Return the [X, Y] coordinate for the center point of the cell that contains the specified text.  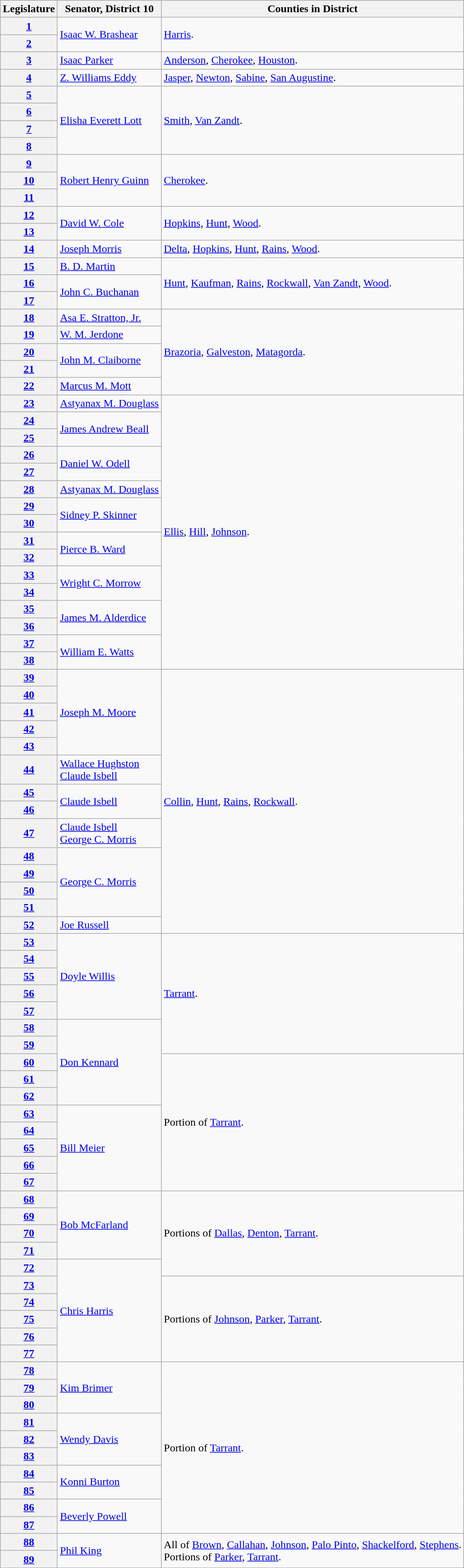
16 [29, 283]
76 [29, 1336]
13 [29, 232]
40 [29, 695]
72 [29, 1268]
52 [29, 925]
83 [29, 1456]
69 [29, 1216]
Asa E. Stratton, Jr. [109, 318]
82 [29, 1439]
18 [29, 318]
Hunt, Kaufman, Rains, Rockwall, Van Zandt, Wood. [313, 283]
51 [29, 908]
Wendy Davis [109, 1439]
Wallace HughstonClaude Isbell [109, 769]
35 [29, 609]
James Andrew Beall [109, 429]
41 [29, 712]
Anderson, Cherokee, Houston. [313, 60]
8 [29, 146]
Delta, Hopkins, Hunt, Rains, Wood. [313, 249]
Doyle Willis [109, 976]
85 [29, 1491]
1 [29, 26]
78 [29, 1371]
Isaac W. Brashear [109, 35]
10 [29, 180]
Portions of Dallas, Denton, Tarrant. [313, 1233]
45 [29, 793]
Elisha Everett Lott [109, 120]
87 [29, 1525]
All of Brown, Callahan, Johnson, Palo Pinto, Shackelford, Stephens.Portions of Parker, Tarrant. [313, 1550]
Bob McFarland [109, 1225]
22 [29, 386]
12 [29, 215]
Legislature [29, 9]
37 [29, 643]
29 [29, 506]
Phil King [109, 1550]
28 [29, 489]
Joseph M. Moore [109, 712]
54 [29, 959]
7 [29, 129]
Tarrant. [313, 993]
44 [29, 769]
17 [29, 300]
74 [29, 1302]
55 [29, 976]
70 [29, 1233]
57 [29, 1010]
47 [29, 833]
John C. Buchanan [109, 292]
65 [29, 1148]
33 [29, 575]
31 [29, 541]
19 [29, 335]
39 [29, 677]
48 [29, 856]
27 [29, 472]
2 [29, 43]
36 [29, 626]
Sidney P. Skinner [109, 515]
Ellis, Hill, Johnson. [313, 532]
80 [29, 1405]
Claude Isbell [109, 801]
George C. Morris [109, 882]
60 [29, 1062]
71 [29, 1250]
30 [29, 523]
Marcus M. Mott [109, 386]
38 [29, 660]
25 [29, 437]
66 [29, 1165]
Pierce B. Ward [109, 549]
89 [29, 1559]
Cherokee. [313, 180]
Joseph Morris [109, 249]
49 [29, 873]
14 [29, 249]
62 [29, 1096]
43 [29, 746]
Kim Brimer [109, 1388]
W. M. Jerdone [109, 335]
77 [29, 1354]
86 [29, 1508]
42 [29, 729]
73 [29, 1285]
21 [29, 369]
Smith, Van Zandt. [313, 120]
Wright C. Morrow [109, 583]
Counties in District [313, 9]
B. D. Martin [109, 266]
34 [29, 592]
79 [29, 1388]
53 [29, 942]
Don Kennard [109, 1062]
46 [29, 810]
Robert Henry Guinn [109, 180]
24 [29, 420]
Isaac Parker [109, 60]
61 [29, 1079]
58 [29, 1027]
15 [29, 266]
59 [29, 1045]
Joe Russell [109, 925]
Collin, Hunt, Rains, Rockwall. [313, 801]
9 [29, 163]
Beverly Powell [109, 1516]
6 [29, 112]
68 [29, 1199]
32 [29, 558]
John M. Claiborne [109, 360]
Hopkins, Hunt, Wood. [313, 223]
88 [29, 1542]
Bill Meier [109, 1148]
81 [29, 1422]
3 [29, 60]
63 [29, 1114]
26 [29, 454]
75 [29, 1319]
67 [29, 1182]
Daniel W. Odell [109, 463]
5 [29, 95]
Claude IsbellGeorge C. Morris [109, 833]
Senator, District 10 [109, 9]
Konni Burton [109, 1482]
84 [29, 1473]
50 [29, 891]
23 [29, 403]
Brazoria, Galveston, Matagorda. [313, 352]
56 [29, 993]
Jasper, Newton, Sabine, San Augustine. [313, 77]
11 [29, 197]
4 [29, 77]
Z. Williams Eddy [109, 77]
Portions of Johnson, Parker, Tarrant. [313, 1319]
James M. Alderdice [109, 618]
64 [29, 1131]
20 [29, 352]
David W. Cole [109, 223]
William E. Watts [109, 652]
Harris. [313, 35]
Chris Harris [109, 1310]
